Provide the [X, Y] coordinate of the cell's center where the given text is located.  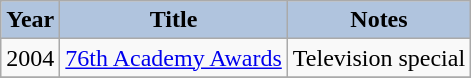
Television special [378, 58]
Title [174, 20]
2004 [30, 58]
Notes [378, 20]
Year [30, 20]
76th Academy Awards [174, 58]
